Provide the (x, y) coordinate of the cell's center where the given text is located.  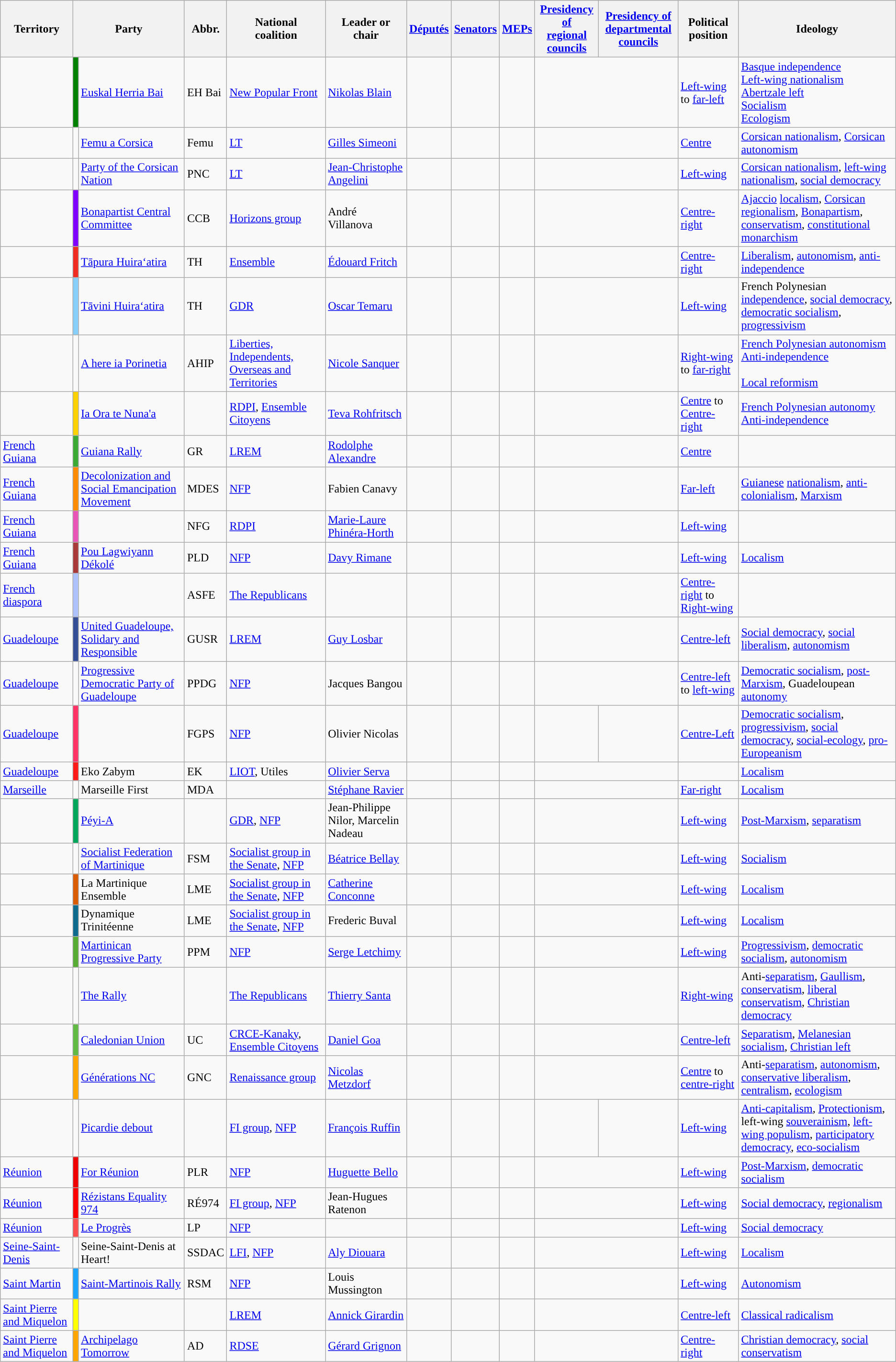
PPDG (205, 683)
Archipelago Tomorrow (132, 1346)
Péyi-A (132, 821)
Annick Girardin (366, 1315)
Basque independenceLeft-wing nationalismAbertzale leftSocialismEcologism (817, 92)
Nikolas Blain (366, 92)
Béatrice Bellay (366, 859)
Far-right (708, 790)
Tāpura Huiraʻatira (132, 262)
Femu (205, 143)
GR (205, 451)
Autonomism (817, 1284)
UC (205, 1039)
EH Bai (205, 92)
Saint Martin (37, 1284)
Caledonian Union (132, 1039)
PLR (205, 1172)
Jean-Philippe Nilor, Marcelin Nadeau (366, 821)
Dynamique Trinitéenne (132, 921)
Horizons group (276, 218)
Leader or chair (366, 29)
A here ia Porinetia (132, 363)
Social democracy, social liberalism, autonomism (817, 639)
Teva Rohfritsch (366, 413)
The Rally (132, 995)
Bonapartist Central Committee (132, 218)
André Villanova (366, 218)
La Martinique Ensemble (132, 889)
Post-Marxism, separatism (817, 821)
EK (205, 771)
LIOT, Utiles (276, 771)
Rézistans Equality 974 (132, 1203)
Eko Zabym (132, 771)
Nicolas Metzdorf (366, 1077)
New Popular Front (276, 92)
Renaissance group (276, 1077)
French Polynesian autonomismAnti-independenceLocal reformism (817, 363)
PPM (205, 951)
Nicole Sanquer (366, 363)
Socialist Federation of Martinique (132, 859)
Pou Lagwiyann Dékolé (132, 557)
GUSR (205, 639)
Marseille First (132, 790)
Marie-Laure Phinéra-Horth (366, 526)
Party of the Corsican Nation (132, 174)
Jacques Bangou (366, 683)
GNC (205, 1077)
ASFE (205, 595)
Social democracy, regionalism (817, 1203)
Left-wing to far-left (708, 92)
MDES (205, 489)
Guy Losbar (366, 639)
Daniel Goa (366, 1039)
French diaspora (37, 595)
Rodolphe Alexandre (366, 451)
Liberties, Independents, Overseas and Territories (276, 363)
Centre-right to Right-wing (708, 595)
Corsican nationalism, left-wing nationalism, social democracy (817, 174)
Abbr. (205, 29)
Louis Mussington (366, 1284)
LFI, NFP (276, 1253)
AHIP (205, 363)
Jean-Christophe Angelini (366, 174)
Tāvini Huiraʻatira (132, 306)
Seine-Saint-Denis (37, 1253)
GDR, NFP (276, 821)
Huguette Bello (366, 1172)
SSDAC (205, 1253)
Thierry Santa (366, 995)
RÉ974 (205, 1203)
Decolonization and Social Emancipation Movement (132, 489)
Oscar Temaru (366, 306)
Liberalism, autonomism, anti-independence (817, 262)
Députés (429, 29)
Catherine Conconne (366, 889)
United Guadeloupe, Solidary and Responsible (132, 639)
For Réunion (132, 1172)
Euskal Herria Bai (132, 92)
Centre to centre-right (708, 1077)
Progressive Democratic Party of Guadeloupe (132, 683)
Serge Letchimy (366, 951)
LP (205, 1228)
PNC (205, 174)
Politicalposition (708, 29)
Democratic socialism, post-Marxism, Guadeloupean autonomy (817, 683)
Anti-separatism, Gaullism, conservatism, liberal conservatism, Christian democracy (817, 995)
MEPs (517, 29)
Guiana Rally (132, 451)
Générations NC (132, 1077)
Presidency ofregional councils (567, 29)
Olivier Serva (366, 771)
Territory (37, 29)
French Polynesian autonomy Anti-independence (817, 413)
Corsican nationalism, Corsican autonomism (817, 143)
Progressivism, democratic socialism, autonomism (817, 951)
MDA (205, 790)
Davy Rimane (366, 557)
Femu a Corsica (132, 143)
Gilles Simeoni (366, 143)
RDSE (276, 1346)
Stéphane Ravier (366, 790)
Jean-Hugues Ratenon (366, 1203)
Nationalcoalition (276, 29)
Olivier Nicolas (366, 734)
Martinican Progressive Party (132, 951)
NFG (205, 526)
Socialism (817, 859)
Fabien Canavy (366, 489)
Édouard Fritch (366, 262)
Far-left (708, 489)
Centre to Centre-right (708, 413)
RDPI (276, 526)
FSM (205, 859)
Presidency ofdepartmental councils (638, 29)
Democratic socialism, progressivism, social democracy, social-ecology, pro-Europeanism (817, 734)
Classical radicalism (817, 1315)
Party (128, 29)
Ia Ora te Nuna'a (132, 413)
AD (205, 1346)
Ideology (817, 29)
CRCE-Kanaky, Ensemble Citoyens (276, 1039)
Ajaccio localism, Corsican regionalism, Bonapartism, conservatism, constitutional monarchism (817, 218)
RDPI, Ensemble Citoyens (276, 413)
FGPS (205, 734)
Post-Marxism, democratic socialism (817, 1172)
Gérard Grignon (366, 1346)
Marseille (37, 790)
Saint-Martinois Rally (132, 1284)
Social democracy (817, 1228)
Separatism, Melanesian socialism, Christian left (817, 1039)
Right-wing (708, 995)
Senators (475, 29)
Ensemble (276, 262)
Guianese nationalism, anti-colonialism, Marxism (817, 489)
RSM (205, 1284)
Anti-capitalism, Protectionism, left-wing souverainism, left-wing populism, participatory democracy, eco-socialism (817, 1128)
Le Progrès (132, 1228)
Seine-Saint-Denis at Heart! (132, 1253)
CCB (205, 218)
Christian democracy, social conservatism (817, 1346)
Aly Diouara (366, 1253)
Picardie debout (132, 1128)
PLD (205, 557)
Frederic Buval (366, 921)
Centre-left to left-wing (708, 683)
Centre-Left (708, 734)
GDR (276, 306)
François Ruffin (366, 1128)
Anti-separatism, autonomism, conservative liberalism, centralism, ecologism (817, 1077)
Right-wing to far-right (708, 363)
French Polynesian independence, social democracy, democratic socialism, progressivism (817, 306)
